Locate the cell with the specified text and output its [x, y] center coordinate. 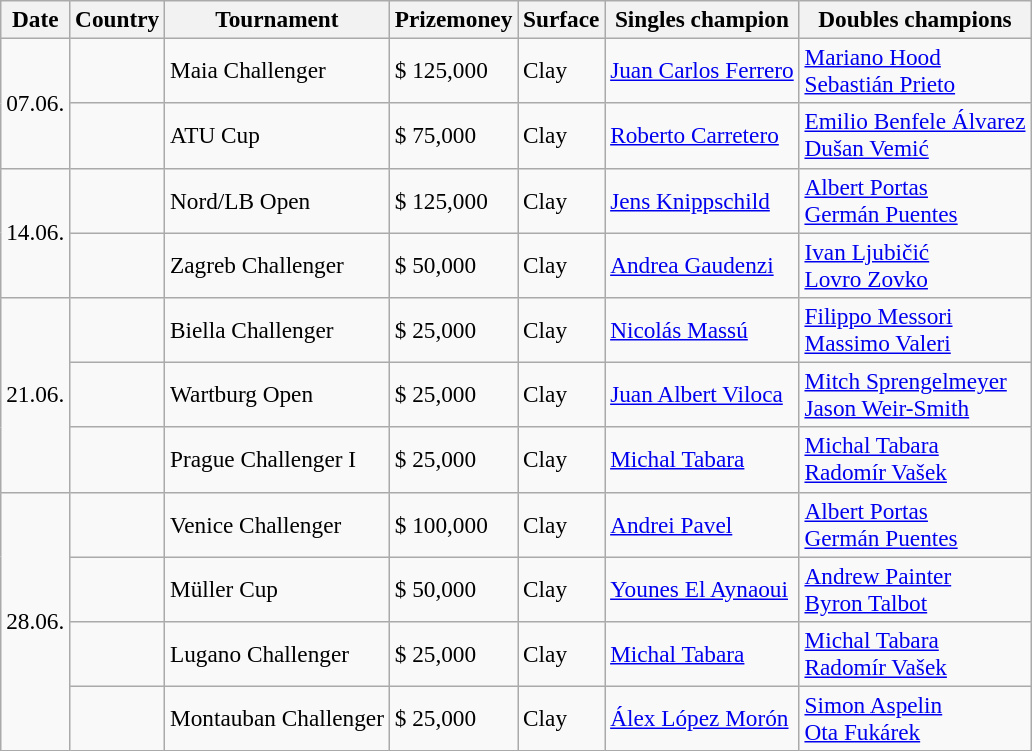
Country [118, 19]
Lugano Challenger [278, 654]
Roberto Carretero [702, 136]
Simon Aspelin Ota Fukárek [915, 718]
Date [36, 19]
Tournament [278, 19]
Emilio Benfele Álvarez Dušan Vemić [915, 136]
$ 100,000 [453, 524]
Singles champion [702, 19]
Andrei Pavel [702, 524]
Prizemoney [453, 19]
Wartburg Open [278, 394]
Nicolás Massú [702, 330]
Mariano Hood Sebastián Prieto [915, 70]
21.06. [36, 394]
Andrea Gaudenzi [702, 264]
28.06. [36, 622]
Jens Knippschild [702, 200]
Biella Challenger [278, 330]
Álex López Morón [702, 718]
Juan Carlos Ferrero [702, 70]
Venice Challenger [278, 524]
Filippo Messori Massimo Valeri [915, 330]
Prague Challenger I [278, 460]
Doubles champions [915, 19]
07.06. [36, 103]
Andrew Painter Byron Talbot [915, 588]
$ 75,000 [453, 136]
Mitch Sprengelmeyer Jason Weir-Smith [915, 394]
Müller Cup [278, 588]
Montauban Challenger [278, 718]
14.06. [36, 233]
Maia Challenger [278, 70]
Juan Albert Viloca [702, 394]
Zagreb Challenger [278, 264]
Ivan Ljubičić Lovro Zovko [915, 264]
ATU Cup [278, 136]
Younes El Aynaoui [702, 588]
Surface [562, 19]
Nord/LB Open [278, 200]
